For the text-containing cell, return its midpoint in [X, Y] coordinate format. 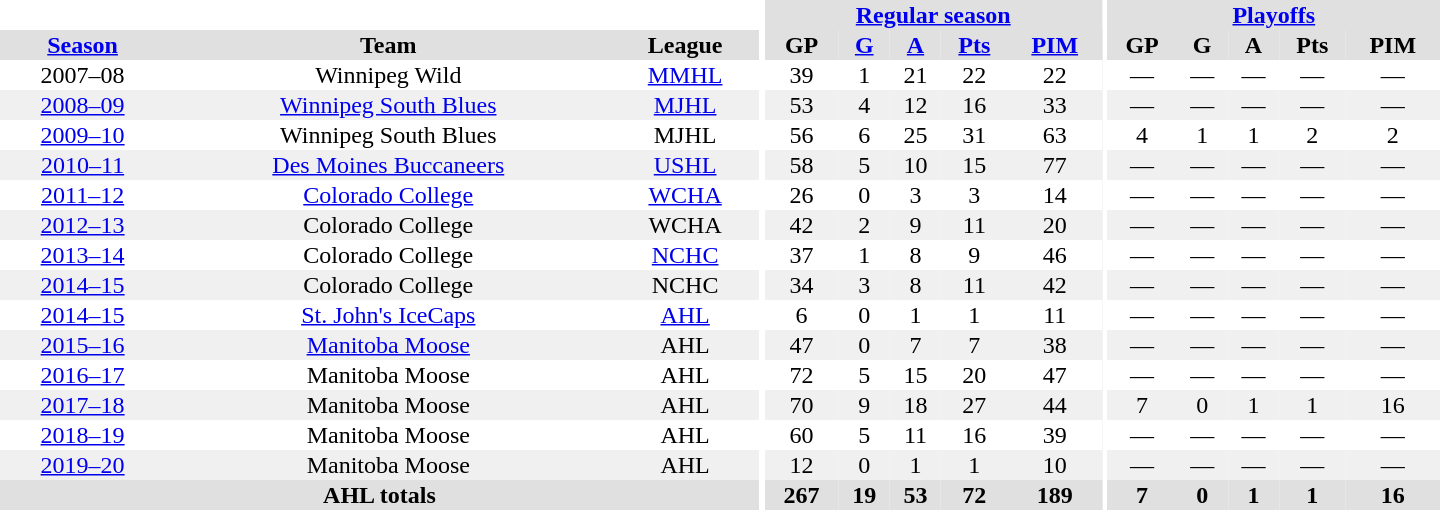
21 [916, 75]
USHL [684, 165]
Playoffs [1274, 15]
44 [1055, 405]
2009–10 [82, 135]
267 [802, 495]
27 [974, 405]
MMHL [684, 75]
League [684, 45]
58 [802, 165]
2015–16 [82, 345]
14 [1055, 195]
St. John's IceCaps [388, 315]
Season [82, 45]
77 [1055, 165]
2010–11 [82, 165]
2019–20 [82, 465]
46 [1055, 255]
2011–12 [82, 195]
25 [916, 135]
37 [802, 255]
63 [1055, 135]
34 [802, 285]
Regular season [934, 15]
2016–17 [82, 375]
2013–14 [82, 255]
Winnipeg Wild [388, 75]
2007–08 [82, 75]
Des Moines Buccaneers [388, 165]
2018–19 [82, 435]
18 [916, 405]
56 [802, 135]
2008–09 [82, 105]
33 [1055, 105]
AHL totals [380, 495]
38 [1055, 345]
70 [802, 405]
2012–13 [82, 225]
189 [1055, 495]
2017–18 [82, 405]
Team [388, 45]
31 [974, 135]
60 [802, 435]
19 [864, 495]
26 [802, 195]
